Find where the given text appears and provide that cell's center as [X, Y] coordinate. 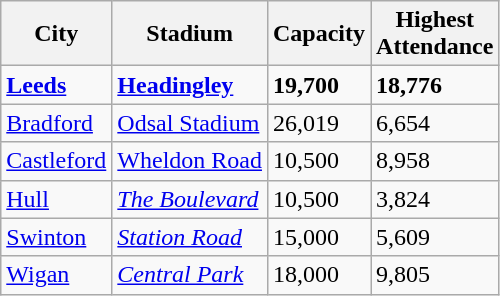
18,000 [318, 275]
Hull [56, 199]
Bradford [56, 123]
Headingley [190, 85]
City [56, 34]
Capacity [318, 34]
Wigan [56, 275]
15,000 [318, 237]
Wheldon Road [190, 161]
6,654 [435, 123]
8,958 [435, 161]
19,700 [318, 85]
3,824 [435, 199]
Odsal Stadium [190, 123]
18,776 [435, 85]
HighestAttendance [435, 34]
Swinton [56, 237]
26,019 [318, 123]
9,805 [435, 275]
Station Road [190, 237]
5,609 [435, 237]
Stadium [190, 34]
The Boulevard [190, 199]
Leeds [56, 85]
Central Park [190, 275]
Castleford [56, 161]
